Identify which cell holds the provided text, then report its (X, Y) central coordinate. 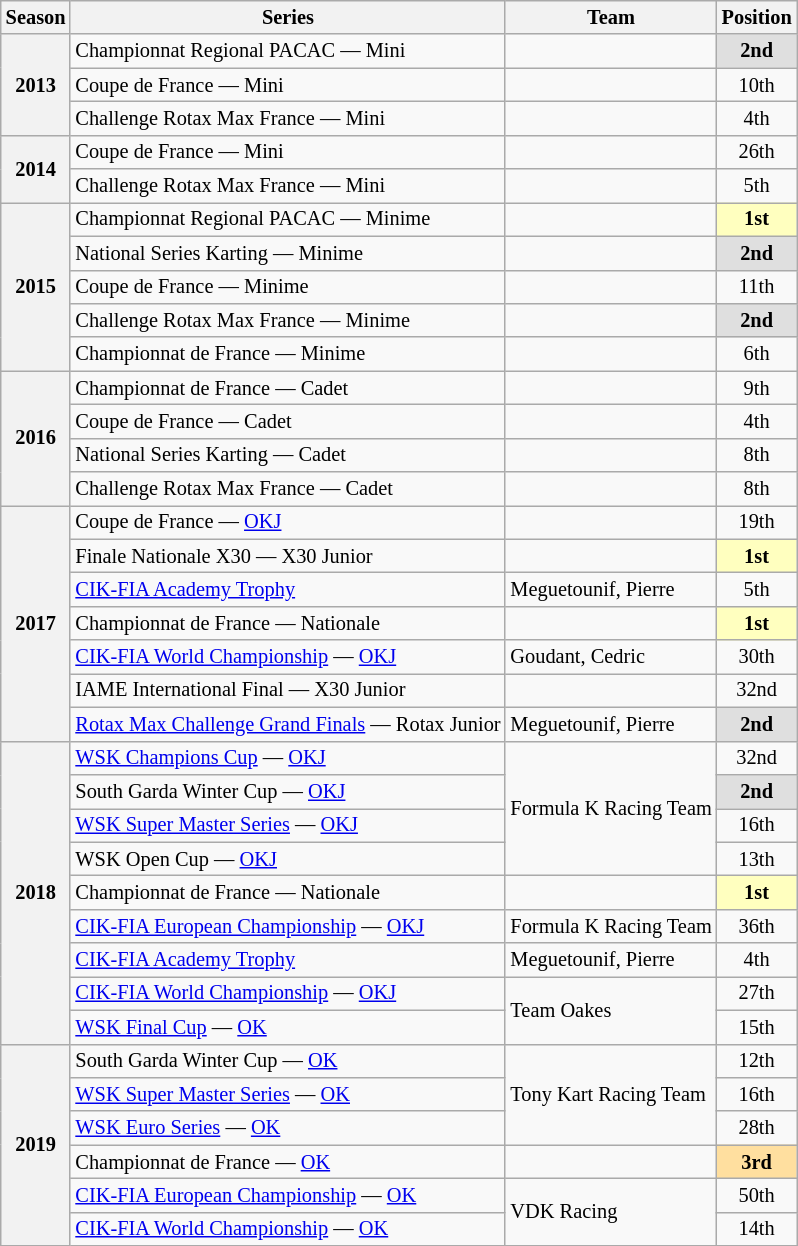
National Series Karting — Minime (288, 253)
Season (36, 17)
WSK Final Cup — OK (288, 1027)
South Garda Winter Cup — OKJ (288, 791)
WSK Super Master Series — OK (288, 1094)
2014 (36, 168)
WSK Open Cup — OKJ (288, 859)
Championnat de France — OK (288, 1162)
50th (757, 1195)
VDK Racing (610, 1212)
Team (610, 17)
11th (757, 287)
3rd (757, 1162)
WSK Euro Series — OK (288, 1128)
15th (757, 1027)
27th (757, 993)
Tony Kart Racing Team (610, 1094)
10th (757, 85)
WSK Champions Cup — OKJ (288, 758)
Coupe de France — OKJ (288, 522)
Rotax Max Challenge Grand Finals — Rotax Junior (288, 724)
9th (757, 388)
28th (757, 1128)
2015 (36, 286)
Championnat de France — Minime (288, 354)
IAME International Final — X30 Junior (288, 690)
Position (757, 17)
2013 (36, 84)
CIK-FIA European Championship — OKJ (288, 926)
Challenge Rotax Max France — Cadet (288, 489)
14th (757, 1229)
Championnat Regional PACAC — Minime (288, 219)
South Garda Winter Cup — OK (288, 1061)
19th (757, 522)
2018 (36, 892)
Coupe de France — Cadet (288, 421)
30th (757, 657)
13th (757, 859)
CIK-FIA World Championship — OK (288, 1229)
Finale Nationale X30 — X30 Junior (288, 556)
Challenge Rotax Max France — Minime (288, 320)
Championnat de France — Cadet (288, 388)
6th (757, 354)
12th (757, 1061)
Goudant, Cedric (610, 657)
36th (757, 926)
26th (757, 152)
2016 (36, 438)
2019 (36, 1145)
CIK-FIA European Championship — OK (288, 1195)
2017 (36, 623)
Coupe de France — Minime (288, 287)
Series (288, 17)
WSK Super Master Series — OKJ (288, 825)
Team Oakes (610, 1010)
Championnat Regional PACAC — Mini (288, 51)
National Series Karting — Cadet (288, 455)
